Pinpoint the cell where the given text exists, returning its [X, Y] midpoint coordinate. 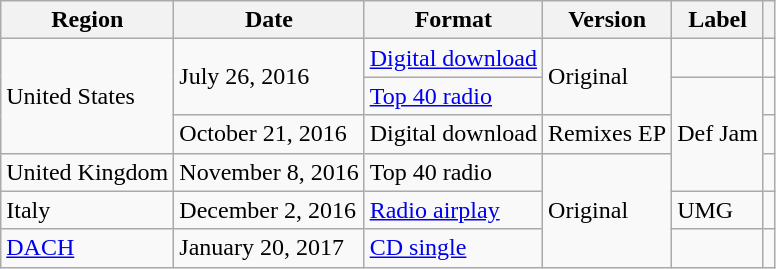
October 21, 2016 [269, 134]
Version [608, 20]
Italy [88, 210]
Label [718, 20]
January 20, 2017 [269, 248]
UMG [718, 210]
December 2, 2016 [269, 210]
CD single [453, 248]
Date [269, 20]
United Kingdom [88, 172]
Def Jam [718, 134]
Radio airplay [453, 210]
DACH [88, 248]
Region [88, 20]
United States [88, 96]
Format [453, 20]
Remixes EP [608, 134]
July 26, 2016 [269, 77]
November 8, 2016 [269, 172]
